For the text-containing cell, return its midpoint in (X, Y) coordinate format. 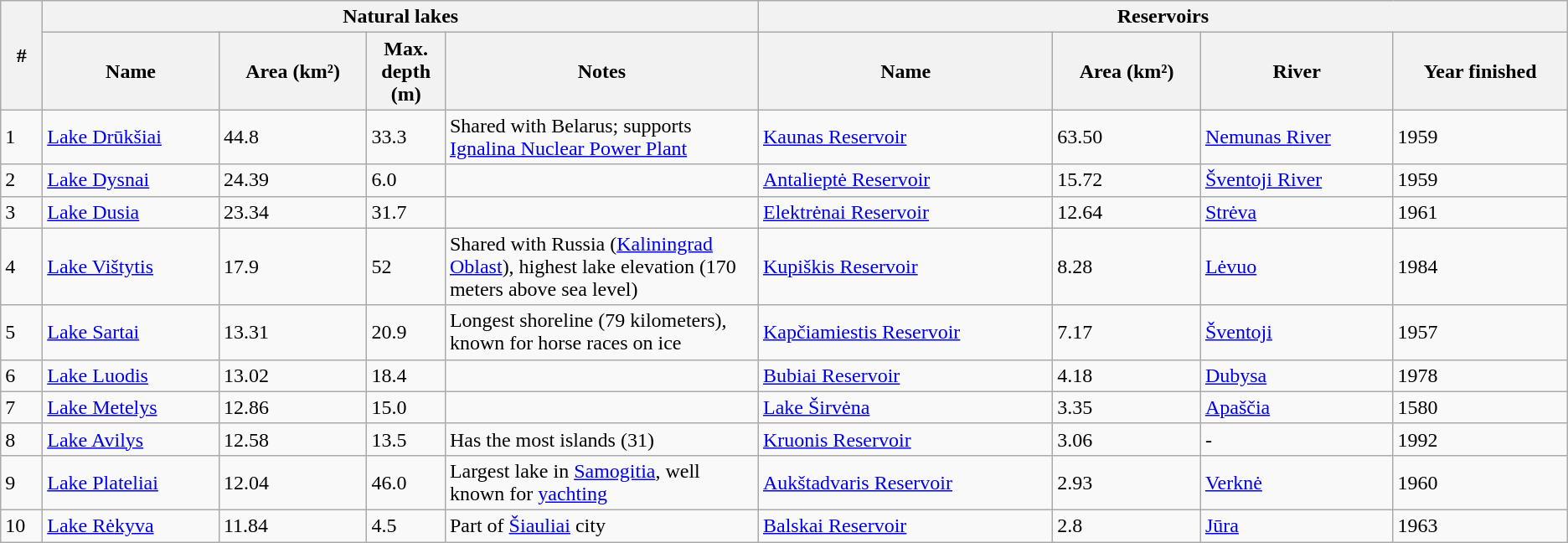
Kapčiamiestis Reservoir (906, 332)
9 (22, 483)
23.34 (293, 212)
4.18 (1127, 375)
Kaunas Reservoir (906, 137)
Dubysa (1297, 375)
15.72 (1127, 180)
1580 (1480, 407)
Lake Dusia (131, 212)
Jūra (1297, 525)
31.7 (406, 212)
Shared with Russia (Kaliningrad Oblast), highest lake elevation (170 meters above sea level) (601, 266)
Aukštadvaris Reservoir (906, 483)
63.50 (1127, 137)
Lake Metelys (131, 407)
15.0 (406, 407)
Lake Luodis (131, 375)
5 (22, 332)
Reservoirs (1163, 17)
6 (22, 375)
24.39 (293, 180)
Lake Sartai (131, 332)
# (22, 55)
1963 (1480, 525)
3.35 (1127, 407)
River (1297, 71)
3 (22, 212)
3.06 (1127, 439)
2 (22, 180)
1960 (1480, 483)
1984 (1480, 266)
- (1297, 439)
Lake Dysnai (131, 180)
33.3 (406, 137)
Lėvuo (1297, 266)
11.84 (293, 525)
2.93 (1127, 483)
Lake Drūkšiai (131, 137)
Lake Vištytis (131, 266)
Kruonis Reservoir (906, 439)
10 (22, 525)
12.04 (293, 483)
Year finished (1480, 71)
Part of Šiauliai city (601, 525)
8.28 (1127, 266)
2.8 (1127, 525)
Has the most islands (31) (601, 439)
13.02 (293, 375)
1 (22, 137)
7 (22, 407)
1957 (1480, 332)
Šventoji River (1297, 180)
12.86 (293, 407)
20.9 (406, 332)
7.17 (1127, 332)
1992 (1480, 439)
Longest shoreline (79 kilometers), known for horse races on ice (601, 332)
Notes (601, 71)
52 (406, 266)
Bubiai Reservoir (906, 375)
44.8 (293, 137)
Natural lakes (400, 17)
Lake Širvėna (906, 407)
18.4 (406, 375)
6.0 (406, 180)
13.5 (406, 439)
Balskai Reservoir (906, 525)
46.0 (406, 483)
Largest lake in Samogitia, well known for yachting (601, 483)
Lake Avilys (131, 439)
13.31 (293, 332)
12.58 (293, 439)
17.9 (293, 266)
1978 (1480, 375)
12.64 (1127, 212)
Nemunas River (1297, 137)
4 (22, 266)
Lake Rėkyva (131, 525)
Antalieptė Reservoir (906, 180)
Max. depth (m) (406, 71)
4.5 (406, 525)
Elektrėnai Reservoir (906, 212)
8 (22, 439)
Šventoji (1297, 332)
Strėva (1297, 212)
Verknė (1297, 483)
Shared with Belarus; supports Ignalina Nuclear Power Plant (601, 137)
1961 (1480, 212)
Kupiškis Reservoir (906, 266)
Apaščia (1297, 407)
Lake Plateliai (131, 483)
